Return the (X, Y) coordinate for the center point of the cell that contains the specified text.  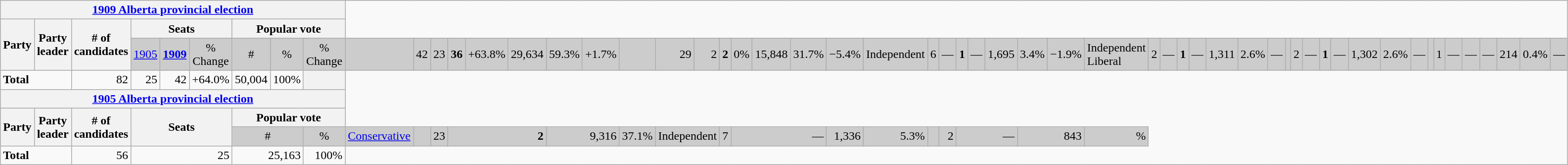
5.3% (896, 136)
29,634 (527, 55)
6 (933, 55)
37.1% (637, 136)
36 (457, 55)
1,336 (845, 136)
1,695 (1001, 55)
−1.9% (1066, 55)
0.4% (1535, 55)
1905 Alberta provincial election (173, 99)
Conservative (379, 136)
1,302 (1364, 55)
7 (725, 136)
29 (675, 55)
1909 (175, 55)
+1.7% (600, 55)
59.3% (564, 55)
15,848 (772, 55)
25,163 (268, 155)
214 (1509, 55)
9,316 (583, 136)
31.7% (808, 55)
50,004 (251, 80)
−5.4% (845, 55)
1905 (145, 55)
+64.0% (211, 80)
56 (101, 155)
843 (1051, 136)
0% (742, 55)
3.4% (1033, 55)
Independent Liberal (1116, 55)
1,311 (1222, 55)
+63.8% (487, 55)
1909 Alberta provincial election (173, 10)
82 (101, 80)
